Determine the [x, y] coordinate at the center of the cell enclosing the given text.  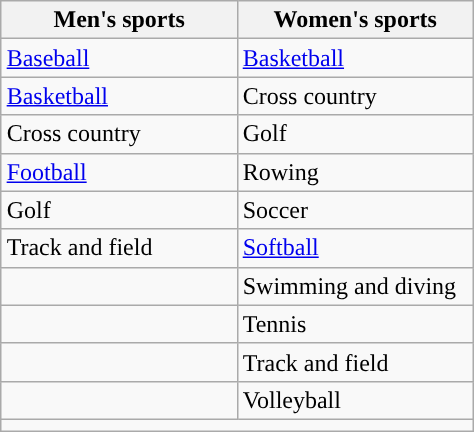
Baseball [119, 58]
Rowing [355, 172]
Soccer [355, 210]
Tennis [355, 324]
Volleyball [355, 400]
Men's sports [119, 20]
Women's sports [355, 20]
Softball [355, 248]
Football [119, 172]
Swimming and diving [355, 286]
